Output the (x, y) coordinate of the center of the cell containing the given text.  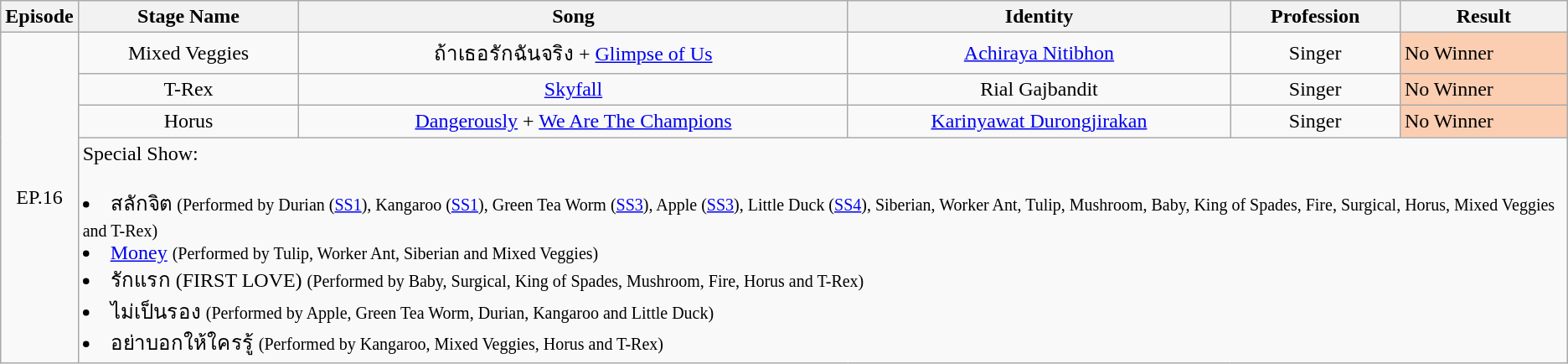
Horus (188, 121)
Song (573, 17)
EP.16 (39, 198)
Stage Name (188, 17)
Episode (39, 17)
Mixed Veggies (188, 54)
T-Rex (188, 89)
Profession (1315, 17)
Karinyawat Durongjirakan (1039, 121)
Rial Gajbandit (1039, 89)
Dangerously + We Are The Champions (573, 121)
Skyfall (573, 89)
ถ้าเธอรักฉันจริง + Glimpse of Us (573, 54)
Achiraya Nitibhon (1039, 54)
Identity (1039, 17)
Result (1483, 17)
